Identify which cell holds the provided text, then report its [x, y] central coordinate. 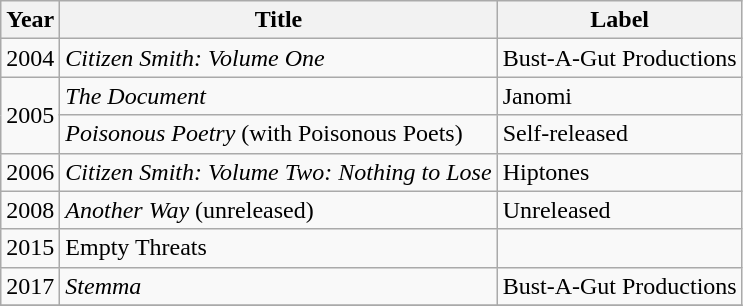
Hiptones [620, 172]
2008 [30, 210]
Self-released [620, 134]
2015 [30, 248]
Poisonous Poetry (with Poisonous Poets) [278, 134]
Unreleased [620, 210]
Year [30, 20]
Citizen Smith: Volume Two: Nothing to Lose [278, 172]
Citizen Smith: Volume One [278, 58]
2006 [30, 172]
Stemma [278, 286]
Janomi [620, 96]
2017 [30, 286]
Label [620, 20]
The Document [278, 96]
Empty Threats [278, 248]
Title [278, 20]
2005 [30, 115]
2004 [30, 58]
Another Way (unreleased) [278, 210]
